Scan for the cell matching the given text and deliver its (x, y) coordinate at center. 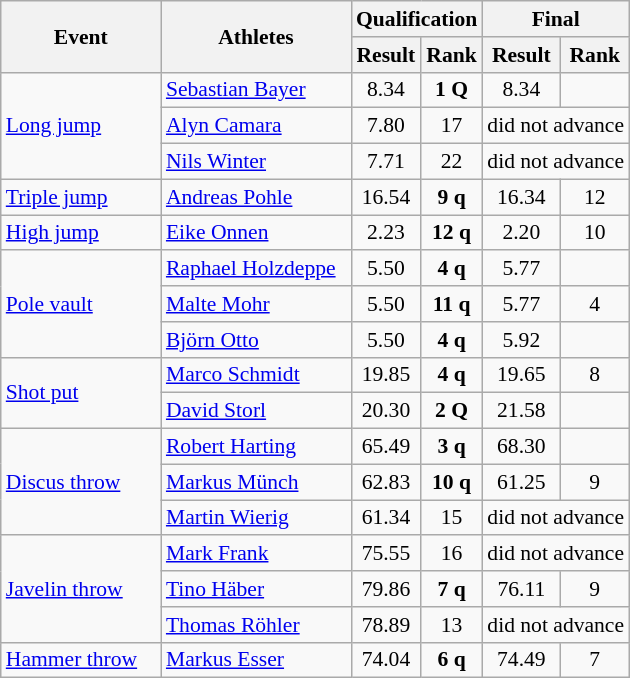
Event (81, 36)
Malte Mohr (256, 304)
Markus Münch (256, 482)
2.23 (386, 233)
Athletes (256, 36)
68.30 (521, 447)
74.04 (386, 660)
22 (452, 162)
Tino Häber (256, 589)
74.49 (521, 660)
7.80 (386, 126)
Triple jump (81, 197)
Eike Onnen (256, 233)
12 (594, 197)
Robert Harting (256, 447)
19.65 (521, 375)
11 q (452, 304)
Mark Frank (256, 554)
Alyn Camara (256, 126)
5.92 (521, 340)
15 (452, 518)
9 q (452, 197)
Sebastian Bayer (256, 90)
Pole vault (81, 304)
16.34 (521, 197)
13 (452, 625)
High jump (81, 233)
4 (594, 304)
78.89 (386, 625)
Javelin throw (81, 590)
17 (452, 126)
21.58 (521, 411)
76.11 (521, 589)
Long jump (81, 126)
Nils Winter (256, 162)
Qualification (416, 19)
62.83 (386, 482)
19.85 (386, 375)
Marco Schmidt (256, 375)
Final (556, 19)
2 Q (452, 411)
Raphael Holzdeppe (256, 269)
75.55 (386, 554)
1 Q (452, 90)
Martin Wierig (256, 518)
16.54 (386, 197)
10 q (452, 482)
79.86 (386, 589)
6 q (452, 660)
Andreas Pohle (256, 197)
7 q (452, 589)
20.30 (386, 411)
10 (594, 233)
65.49 (386, 447)
Thomas Röhler (256, 625)
61.34 (386, 518)
61.25 (521, 482)
Shot put (81, 392)
Björn Otto (256, 340)
David Storl (256, 411)
Discus throw (81, 482)
12 q (452, 233)
Hammer throw (81, 660)
7 (594, 660)
7.71 (386, 162)
2.20 (521, 233)
8 (594, 375)
3 q (452, 447)
Markus Esser (256, 660)
16 (452, 554)
